For the text-containing cell, return its midpoint in [X, Y] coordinate format. 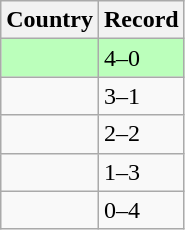
Record [141, 20]
1–3 [141, 172]
2–2 [141, 134]
Country [50, 20]
0–4 [141, 210]
4–0 [141, 58]
3–1 [141, 96]
